Extract the [x, y] coordinate from the center of the cell holding the provided text.  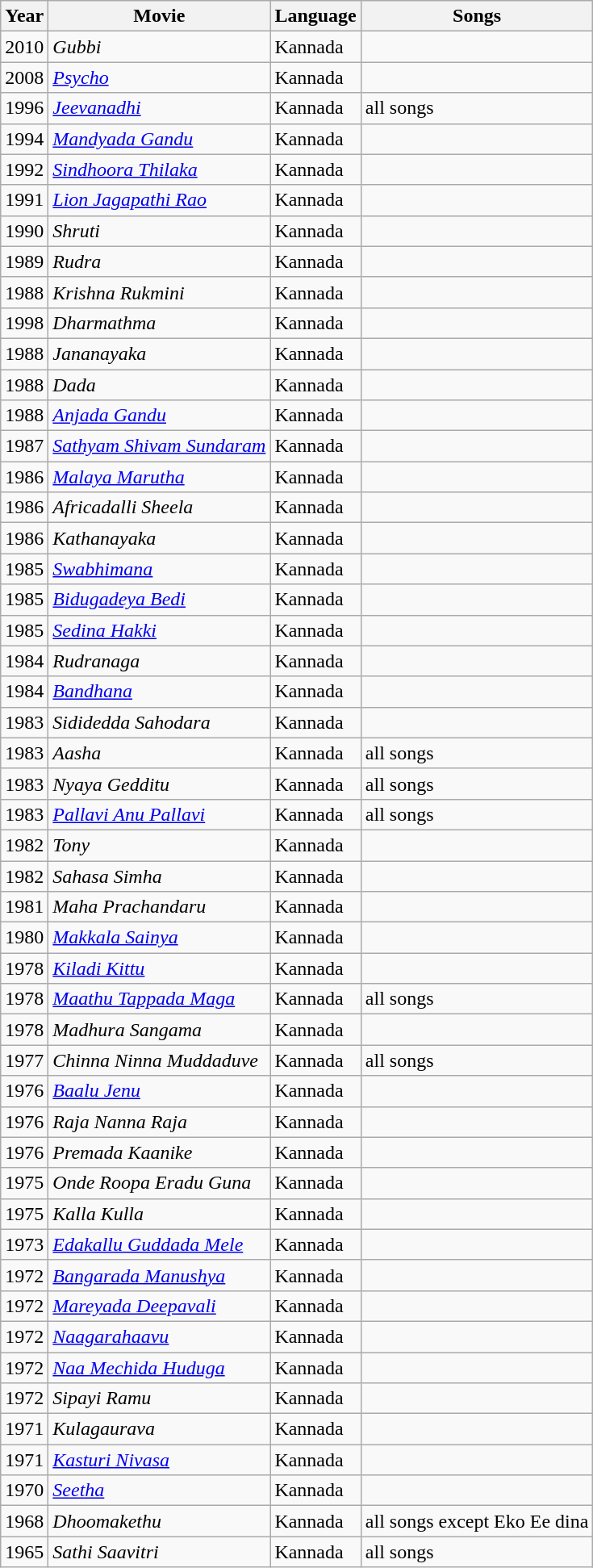
1991 [24, 200]
Pallavi Anu Pallavi [160, 814]
Anjada Gandu [160, 416]
Dhoomakethu [160, 1521]
Sididedda Sahodara [160, 722]
Psycho [160, 77]
1989 [24, 261]
Language [315, 16]
Sathi Saavitri [160, 1552]
Sahasa Simha [160, 876]
1994 [24, 139]
Gubbi [160, 47]
Maha Prachandaru [160, 907]
Tony [160, 845]
1990 [24, 231]
Kulagaurava [160, 1429]
Nyaya Gedditu [160, 784]
1968 [24, 1521]
Sipayi Ramu [160, 1399]
Bangarada Manushya [160, 1275]
Mandyada Gandu [160, 139]
Makkala Sainya [160, 938]
Swabhimana [160, 569]
Madhura Sangama [160, 1030]
Movie [160, 16]
1996 [24, 108]
Jeevanadhi [160, 108]
Shruti [160, 231]
Dharmathma [160, 323]
Year [24, 16]
1998 [24, 323]
Bidugadeya Bedi [160, 600]
Edakallu Guddada Mele [160, 1244]
Raja Nanna Raja [160, 1122]
Krishna Rukmini [160, 292]
1987 [24, 446]
Rudranaga [160, 661]
Bandhana [160, 692]
1981 [24, 907]
Chinna Ninna Muddaduve [160, 1060]
Africadalli Sheela [160, 508]
Rudra [160, 261]
Lion Jagapathi Rao [160, 200]
1965 [24, 1552]
1992 [24, 169]
Seetha [160, 1491]
1973 [24, 1244]
Kiladi Kittu [160, 968]
Sindhoora Thilaka [160, 169]
Kasturi Nivasa [160, 1460]
Sathyam Shivam Sundaram [160, 446]
Naa Mechida Huduga [160, 1368]
all songs except Eko Ee dina [477, 1521]
Dada [160, 385]
Premada Kaanike [160, 1152]
Aasha [160, 753]
1970 [24, 1491]
Jananayaka [160, 353]
Maathu Tappada Maga [160, 999]
2010 [24, 47]
Baalu Jenu [160, 1091]
1977 [24, 1060]
1980 [24, 938]
Malaya Marutha [160, 477]
Kathanayaka [160, 538]
Mareyada Deepavali [160, 1306]
Naagarahaavu [160, 1336]
Kalla Kulla [160, 1214]
Sedina Hakki [160, 630]
Songs [477, 16]
2008 [24, 77]
Onde Roopa Eradu Guna [160, 1183]
